Extract the (X, Y) coordinate from the center of the cell holding the provided text.  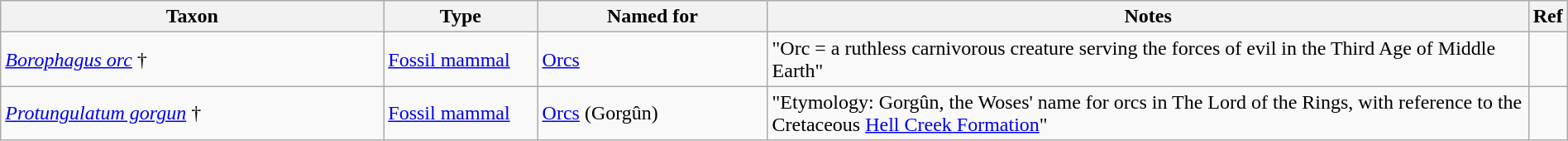
Taxon (192, 17)
Type (461, 17)
Protungulatum gorgun † (192, 113)
Borophagus orc † (192, 60)
Orcs (Gorgûn) (653, 113)
Ref (1548, 17)
"Etymology: Gorgûn, the Woses' name for orcs in The Lord of the Rings, with reference to the Cretaceous Hell Creek Formation" (1148, 113)
Named for (653, 17)
"Orc = a ruthless carnivorous creature serving the forces of evil in the Third Age of Middle Earth" (1148, 60)
Notes (1148, 17)
Orcs (653, 60)
